Return [X, Y] of the center of cell containing provided text 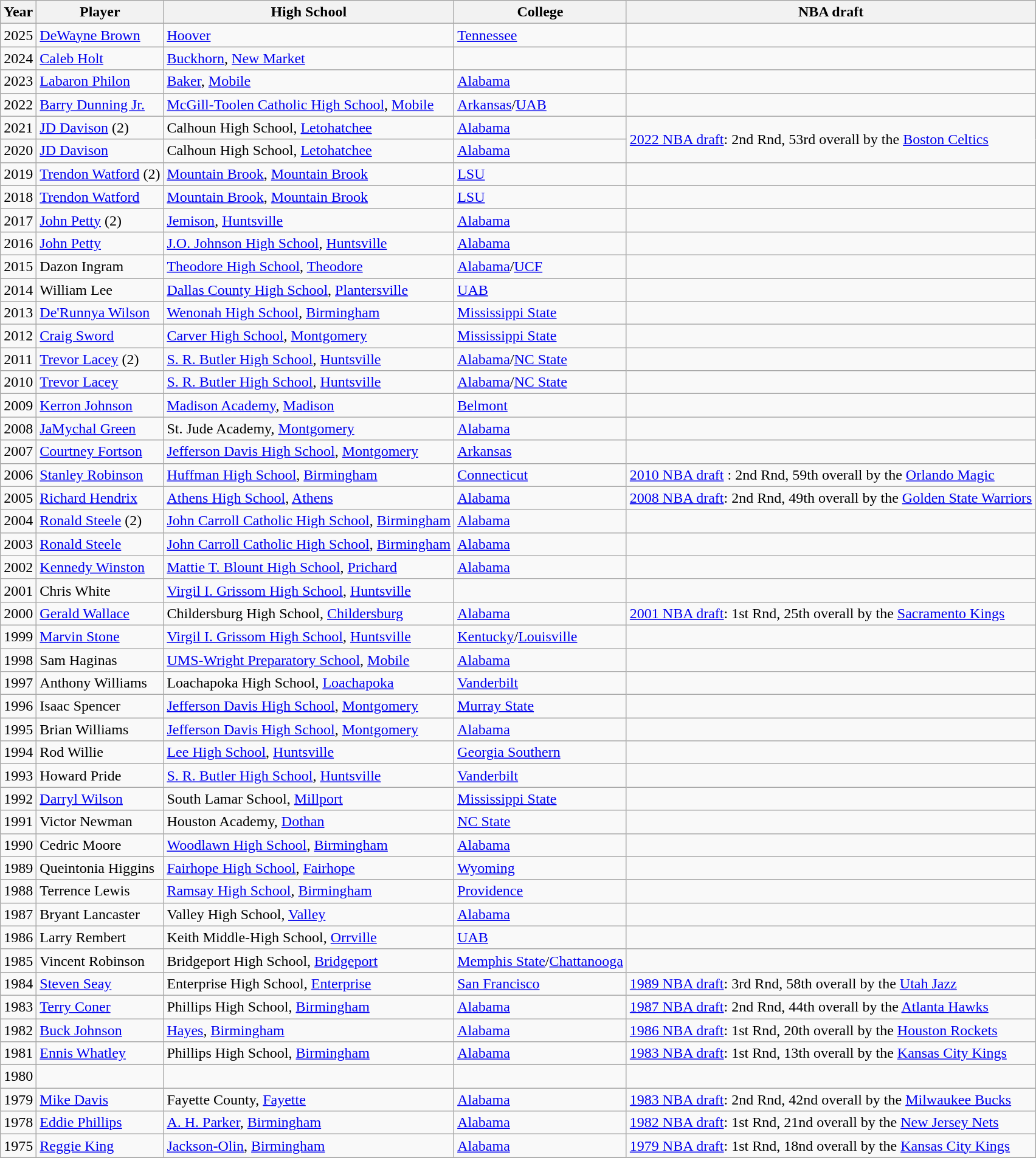
2006 [18, 475]
1985 [18, 960]
Darryl Wilson [100, 799]
Wyoming [540, 868]
Cedric Moore [100, 845]
1997 [18, 683]
1975 [18, 1146]
2022 NBA draft: 2nd Rnd, 53rd overall by the Boston Celtics [831, 139]
Terry Coner [100, 1007]
1988 [18, 891]
Kennedy Winston [100, 567]
1978 [18, 1123]
Loachapoka High School, Loachapoka [309, 683]
2005 [18, 498]
San Francisco [540, 984]
College [540, 12]
Labaron Philon [100, 81]
2007 [18, 452]
1979 [18, 1100]
2020 [18, 151]
Wenonah High School, Birmingham [309, 313]
2008 [18, 429]
Vincent Robinson [100, 960]
1983 NBA draft: 2nd Rnd, 42nd overall by the Milwaukee Bucks [831, 1100]
Fairhope High School, Fairhope [309, 868]
Lee High School, Huntsville [309, 753]
JaMychal Green [100, 429]
1986 [18, 937]
Theodore High School, Theodore [309, 266]
Hoover [309, 35]
Murray State [540, 706]
McGill-Toolen Catholic High School, Mobile [309, 105]
Buck Johnson [100, 1030]
Fayette County, Fayette [309, 1100]
Trevor Lacey (2) [100, 359]
Trevor Lacey [100, 382]
Ennis Whatley [100, 1053]
Mike Davis [100, 1100]
Providence [540, 891]
John Petty (2) [100, 220]
Jackson-Olin, Birmingham [309, 1146]
1990 [18, 845]
Player [100, 12]
1995 [18, 729]
1981 [18, 1053]
1991 [18, 822]
2000 [18, 613]
Athens High School, Athens [309, 498]
Larry Rembert [100, 937]
Caleb Holt [100, 58]
Reggie King [100, 1146]
Anthony Williams [100, 683]
Childersburg High School, Childersburg [309, 613]
Buckhorn, New Market [309, 58]
2017 [18, 220]
1982 NBA draft: 1st Rnd, 21nd overall by the New Jersey Nets [831, 1123]
Dallas County High School, Plantersville [309, 290]
2019 [18, 174]
1987 NBA draft: 2nd Rnd, 44th overall by the Atlanta Hawks [831, 1007]
2021 [18, 128]
Alabama/UCF [540, 266]
JD Davison [100, 151]
Ronald Steele (2) [100, 521]
1986 NBA draft: 1st Rnd, 20th overall by the Houston Rockets [831, 1030]
Ramsay High School, Birmingham [309, 891]
Madison Academy, Madison [309, 405]
De'Runnya Wilson [100, 313]
Kerron Johnson [100, 405]
JD Davison (2) [100, 128]
Jemison, Huntsville [309, 220]
Woodlawn High School, Birmingham [309, 845]
1999 [18, 636]
Mattie T. Blount High School, Prichard [309, 567]
John Petty [100, 243]
Ronald Steele [100, 544]
Craig Sword [100, 336]
NC State [540, 822]
2015 [18, 266]
Bridgeport High School, Bridgeport [309, 960]
Bryant Lancaster [100, 914]
Victor Newman [100, 822]
Eddie Phillips [100, 1123]
Barry Dunning Jr. [100, 105]
1998 [18, 660]
1989 NBA draft: 3rd Rnd, 58th overall by the Utah Jazz [831, 984]
1980 [18, 1077]
Carver High School, Montgomery [309, 336]
Trendon Watford [100, 197]
2023 [18, 81]
2004 [18, 521]
South Lamar School, Millport [309, 799]
Isaac Spencer [100, 706]
1994 [18, 753]
Trendon Watford (2) [100, 174]
1984 [18, 984]
2010 [18, 382]
High School [309, 12]
Dazon Ingram [100, 266]
DeWayne Brown [100, 35]
2009 [18, 405]
J.O. Johnson High School, Huntsville [309, 243]
A. H. Parker, Birmingham [309, 1123]
Connecticut [540, 475]
Steven Seay [100, 984]
Arkansas [540, 452]
2018 [18, 197]
1983 [18, 1007]
Gerald Wallace [100, 613]
Houston Academy, Dothan [309, 822]
1982 [18, 1030]
2025 [18, 35]
Kentucky/Louisville [540, 636]
1983 NBA draft: 1st Rnd, 13th overall by the Kansas City Kings [831, 1053]
Tennessee [540, 35]
1992 [18, 799]
Terrence Lewis [100, 891]
Arkansas/UAB [540, 105]
Georgia Southern [540, 753]
Enterprise High School, Enterprise [309, 984]
1979 NBA draft: 1st Rnd, 18nd overall by the Kansas City Kings [831, 1146]
1996 [18, 706]
2003 [18, 544]
2011 [18, 359]
Chris White [100, 590]
Rod Willie [100, 753]
2010 NBA draft : 2nd Rnd, 59th overall by the Orlando Magic [831, 475]
Brian Williams [100, 729]
Belmont [540, 405]
2022 [18, 105]
William Lee [100, 290]
Hayes, Birmingham [309, 1030]
Valley High School, Valley [309, 914]
1987 [18, 914]
1993 [18, 776]
Howard Pride [100, 776]
Keith Middle-High School, Orrville [309, 937]
NBA draft [831, 12]
Richard Hendrix [100, 498]
Huffman High School, Birmingham [309, 475]
St. Jude Academy, Montgomery [309, 429]
2013 [18, 313]
Memphis State/Chattanooga [540, 960]
2008 NBA draft: 2nd Rnd, 49th overall by the Golden State Warriors [831, 498]
Year [18, 12]
2016 [18, 243]
2024 [18, 58]
1989 [18, 868]
Courtney Fortson [100, 452]
2001 NBA draft: 1st Rnd, 25th overall by the Sacramento Kings [831, 613]
2014 [18, 290]
2012 [18, 336]
Stanley Robinson [100, 475]
Marvin Stone [100, 636]
2001 [18, 590]
Sam Haginas [100, 660]
Baker, Mobile [309, 81]
UMS-Wright Preparatory School, Mobile [309, 660]
2002 [18, 567]
Queintonia Higgins [100, 868]
